Return the (X, Y) coordinate for the center point of the cell that contains the specified text.  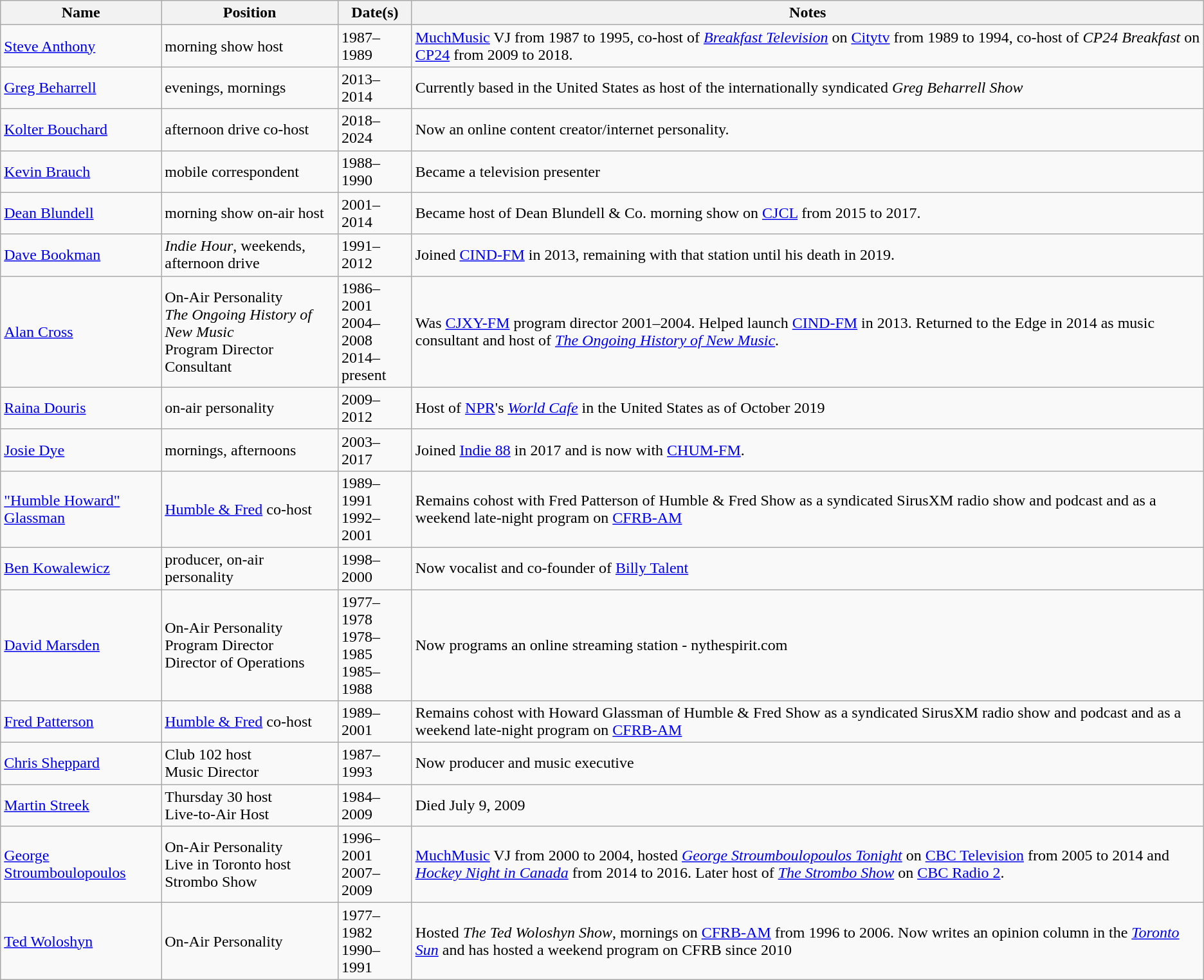
Now producer and music executive (808, 764)
on-air personality (250, 408)
Steve Anthony (81, 46)
1996–20012007–2009 (376, 864)
mornings, afternoons (250, 450)
Date(s) (376, 13)
Chris Sheppard (81, 764)
1987–1989 (376, 46)
Notes (808, 13)
Alan Cross (81, 332)
George Stroumboulopoulos (81, 864)
1986–20012004–20082014–present (376, 332)
1987–1993 (376, 764)
Dave Bookman (81, 255)
1991–2012 (376, 255)
1984–2009 (376, 805)
"Humble Howard" Glassman (81, 509)
Kolter Bouchard (81, 130)
1977–19781978–19851985–1988 (376, 644)
Indie Hour, weekends, afternoon drive (250, 255)
2003–2017 (376, 450)
Ted Woloshyn (81, 941)
Kevin Brauch (81, 171)
Name (81, 13)
Now vocalist and co-founder of Billy Talent (808, 568)
mobile correspondent (250, 171)
1977–19821990–1991 (376, 941)
On-Air PersonalityProgram DirectorDirector of Operations (250, 644)
morning show host (250, 46)
Josie Dye (81, 450)
Ben Kowalewicz (81, 568)
Joined Indie 88 in 2017 and is now with CHUM-FM. (808, 450)
Thursday 30 hostLive-to-Air Host (250, 805)
Raina Douris (81, 408)
Now programs an online streaming station - nythespirit.com (808, 644)
2018–2024 (376, 130)
2013–2014 (376, 87)
Position (250, 13)
David Marsden (81, 644)
Now an online content creator/internet personality. (808, 130)
morning show on-air host (250, 213)
Club 102 hostMusic Director (250, 764)
1989–19911992–2001 (376, 509)
Joined CIND-FM in 2013, remaining with that station until his death in 2019. (808, 255)
Host of NPR's World Cafe in the United States as of October 2019 (808, 408)
MuchMusic VJ from 1987 to 1995, co-host of Breakfast Television on Citytv from 1989 to 1994, co-host of CP24 Breakfast on CP24 from 2009 to 2018. (808, 46)
2009–2012 (376, 408)
Currently based in the United States as host of the internationally syndicated Greg Beharrell Show (808, 87)
Became host of Dean Blundell & Co. morning show on CJCL from 2015 to 2017. (808, 213)
1988–1990 (376, 171)
evenings, mornings (250, 87)
Dean Blundell (81, 213)
Died July 9, 2009 (808, 805)
Martin Streek (81, 805)
On-Air PersonalityThe Ongoing History of New MusicProgram DirectorConsultant (250, 332)
producer, on-air personality (250, 568)
1998–2000 (376, 568)
On-Air Personality (250, 941)
2001–2014 (376, 213)
Became a television presenter (808, 171)
Greg Beharrell (81, 87)
On-Air PersonalityLive in Toronto hostStrombo Show (250, 864)
Fred Patterson (81, 721)
afternoon drive co-host (250, 130)
1989–2001 (376, 721)
